For the text-containing cell, return its midpoint in [X, Y] coordinate format. 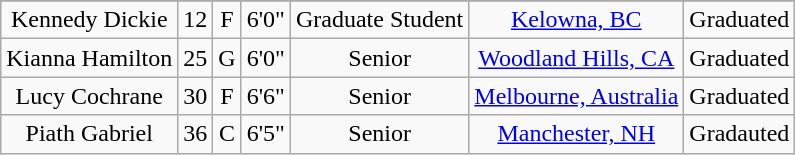
Gradauted [740, 134]
12 [196, 20]
C [227, 134]
Graduate Student [379, 20]
G [227, 58]
6'6" [266, 96]
36 [196, 134]
6'5" [266, 134]
25 [196, 58]
Lucy Cochrane [90, 96]
Woodland Hills, CA [576, 58]
Manchester, NH [576, 134]
Kennedy Dickie [90, 20]
30 [196, 96]
Melbourne, Australia [576, 96]
Kianna Hamilton [90, 58]
Kelowna, BC [576, 20]
Piath Gabriel [90, 134]
